Return [x, y] of the center of cell containing provided text 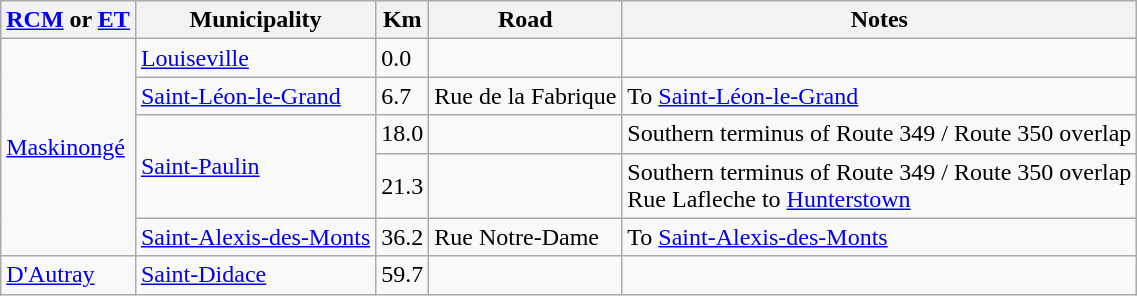
Saint-Paulin [255, 166]
Km [402, 20]
Rue de la Fabrique [526, 96]
0.0 [402, 58]
D'Autray [68, 275]
Maskinongé [68, 148]
21.3 [402, 186]
RCM or ET [68, 20]
Rue Notre-Dame [526, 237]
Saint-Léon-le-Grand [255, 96]
36.2 [402, 237]
Saint-Alexis-des-Monts [255, 237]
Municipality [255, 20]
59.7 [402, 275]
Road [526, 20]
To Saint-Léon-le-Grand [880, 96]
To Saint-Alexis-des-Monts [880, 237]
18.0 [402, 134]
Southern terminus of Route 349 / Route 350 overlapRue Lafleche to Hunterstown [880, 186]
Saint-Didace [255, 275]
Notes [880, 20]
Southern terminus of Route 349 / Route 350 overlap [880, 134]
6.7 [402, 96]
Louiseville [255, 58]
